Search for the cell housing the specified text and yield its [x, y] center coordinate. 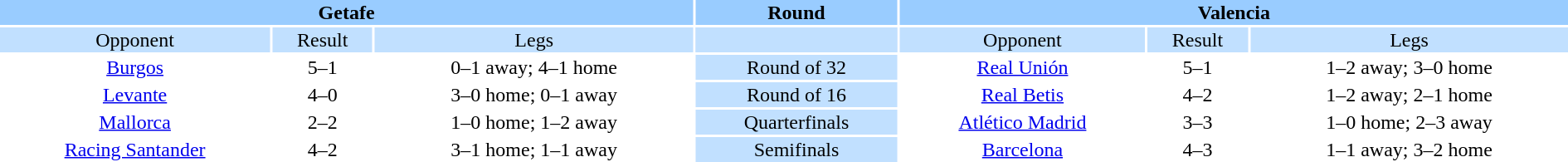
1–2 away; 3–0 home [1409, 67]
1–2 away; 2–1 home [1409, 95]
Mallorca [134, 122]
Round of 16 [796, 95]
1–0 home; 1–2 away [534, 122]
Round of 32 [796, 67]
Semifinals [796, 150]
4–0 [322, 95]
1–0 home; 2–3 away [1409, 122]
Real Unión [1022, 67]
Barcelona [1022, 150]
Getafe [347, 12]
3–1 home; 1–1 away [534, 150]
0–1 away; 4–1 home [534, 67]
Racing Santander [134, 150]
Atlético Madrid [1022, 122]
3–0 home; 0–1 away [534, 95]
Burgos [134, 67]
3–3 [1198, 122]
4–3 [1198, 150]
Real Betis [1022, 95]
2–2 [322, 122]
Round [796, 12]
Levante [134, 95]
Valencia [1234, 12]
Quarterfinals [796, 122]
1–1 away; 3–2 home [1409, 150]
